Determine the [x, y] coordinate at the center of the cell enclosing the given text.  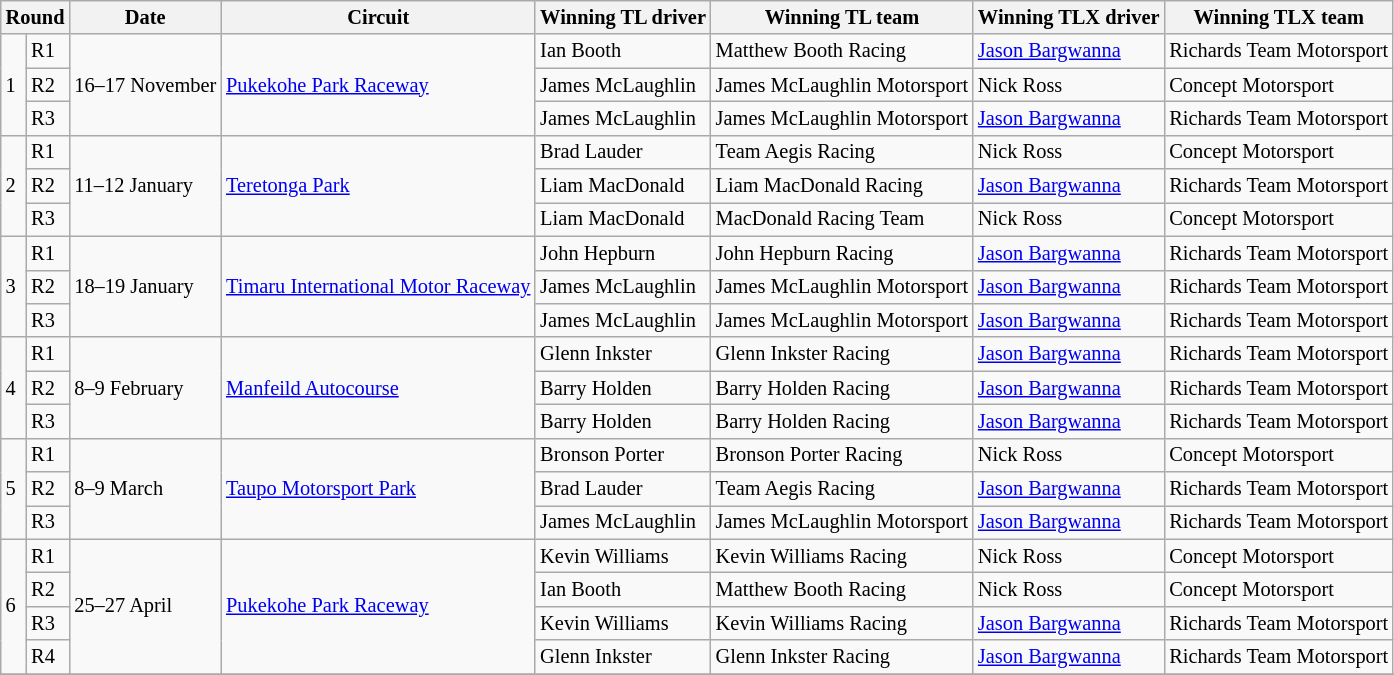
Winning TLX team [1278, 17]
Bronson Porter Racing [842, 455]
Winning TL team [842, 17]
Round [36, 17]
16–17 November [145, 84]
MacDonald Racing Team [842, 219]
Timaru International Motor Raceway [378, 286]
4 [14, 388]
Date [145, 17]
Taupo Motorsport Park [378, 488]
5 [14, 488]
R4 [48, 657]
2 [14, 186]
Circuit [378, 17]
John Hepburn [623, 253]
Winning TLX driver [1068, 17]
8–9 February [145, 388]
11–12 January [145, 186]
3 [14, 286]
Bronson Porter [623, 455]
Winning TL driver [623, 17]
Teretonga Park [378, 186]
Liam MacDonald Racing [842, 186]
6 [14, 606]
John Hepburn Racing [842, 253]
18–19 January [145, 286]
8–9 March [145, 488]
Manfeild Autocourse [378, 388]
25–27 April [145, 606]
1 [14, 84]
